Return the [x, y] coordinate for the center point of the cell that contains the specified text.  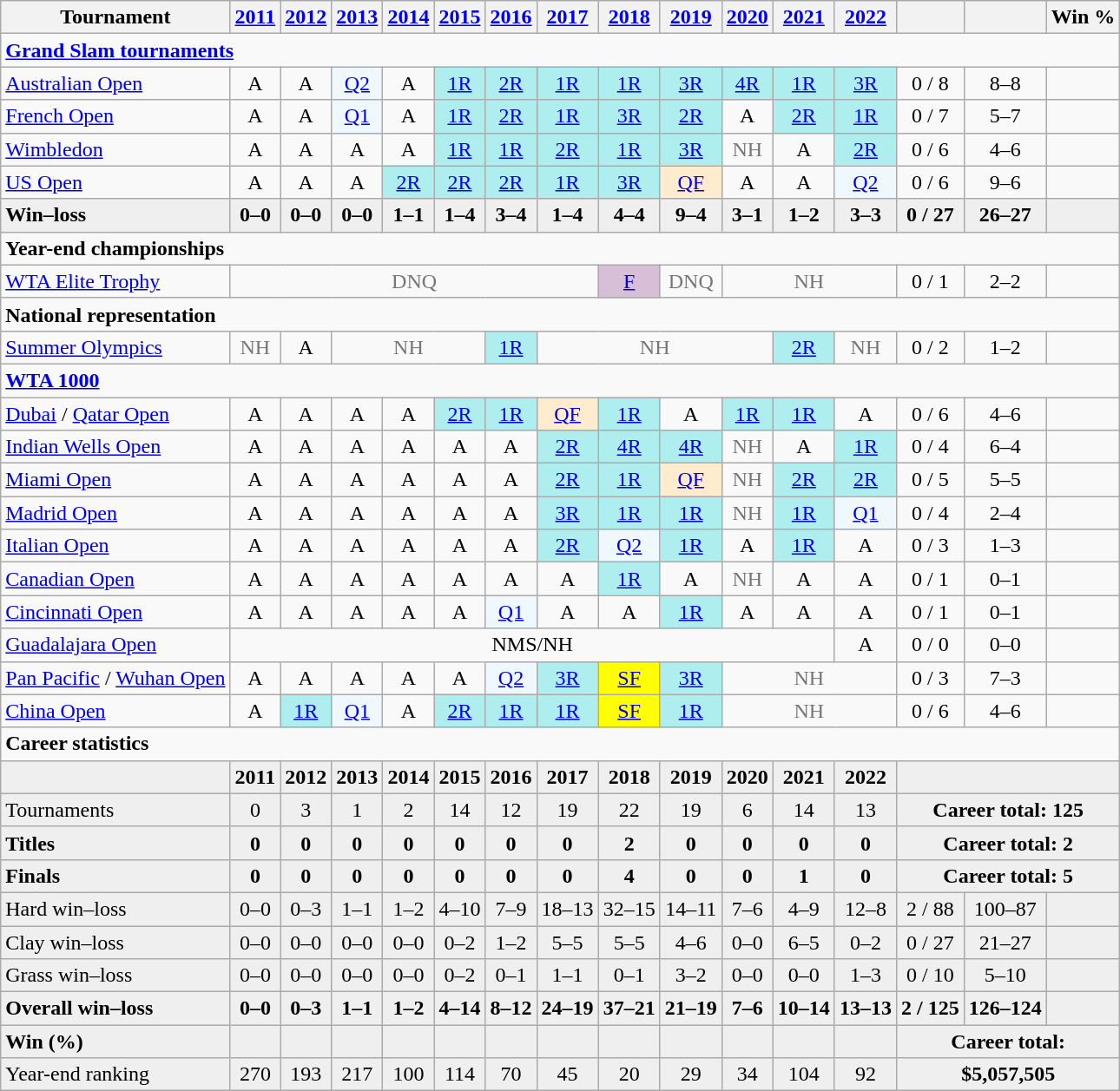
Wimbledon [115, 149]
Indian Wells Open [115, 447]
Year-end championships [561, 248]
32–15 [629, 909]
14–11 [691, 909]
37–21 [629, 1009]
13–13 [865, 1009]
Career total: [1007, 1042]
100 [408, 1075]
6–5 [804, 942]
0 / 0 [930, 645]
3–3 [865, 215]
126–124 [1005, 1009]
8–12 [511, 1009]
WTA Elite Trophy [115, 281]
9–4 [691, 215]
104 [804, 1075]
Career total: 5 [1007, 876]
2–4 [1005, 513]
5–7 [1005, 116]
Grand Slam tournaments [561, 50]
Career statistics [561, 744]
21–19 [691, 1009]
US Open [115, 182]
0 / 2 [930, 347]
270 [255, 1075]
24–19 [568, 1009]
10–14 [804, 1009]
26–27 [1005, 215]
13 [865, 810]
Win–loss [115, 215]
Clay win–loss [115, 942]
6–4 [1005, 447]
0 / 10 [930, 976]
Year-end ranking [115, 1075]
5–10 [1005, 976]
Career total: 2 [1007, 843]
22 [629, 810]
French Open [115, 116]
34 [747, 1075]
12–8 [865, 909]
3 [306, 810]
3–2 [691, 976]
Tournament [115, 17]
Tournaments [115, 810]
Italian Open [115, 546]
Madrid Open [115, 513]
0 / 8 [930, 83]
4–14 [460, 1009]
70 [511, 1075]
Titles [115, 843]
Grass win–loss [115, 976]
Pan Pacific / Wuhan Open [115, 678]
NMS/NH [532, 645]
0 / 7 [930, 116]
6 [747, 810]
National representation [561, 314]
Guadalajara Open [115, 645]
7–9 [511, 909]
3–4 [511, 215]
4–9 [804, 909]
45 [568, 1075]
100–87 [1005, 909]
9–6 [1005, 182]
Win % [1084, 17]
Hard win–loss [115, 909]
Win (%) [115, 1042]
F [629, 281]
Finals [115, 876]
8–8 [1005, 83]
China Open [115, 711]
Australian Open [115, 83]
Career total: 125 [1007, 810]
Miami Open [115, 480]
Canadian Open [115, 579]
2 / 88 [930, 909]
114 [460, 1075]
3–1 [747, 215]
2–2 [1005, 281]
20 [629, 1075]
Dubai / Qatar Open [115, 414]
4 [629, 876]
Overall win–loss [115, 1009]
12 [511, 810]
21–27 [1005, 942]
WTA 1000 [561, 380]
Cincinnati Open [115, 612]
4–4 [629, 215]
18–13 [568, 909]
217 [358, 1075]
0 / 5 [930, 480]
4–10 [460, 909]
Summer Olympics [115, 347]
92 [865, 1075]
2 / 125 [930, 1009]
29 [691, 1075]
193 [306, 1075]
7–3 [1005, 678]
$5,057,505 [1007, 1075]
